Capture the cell that displays the provided text and extract its (X, Y) central coordinate. 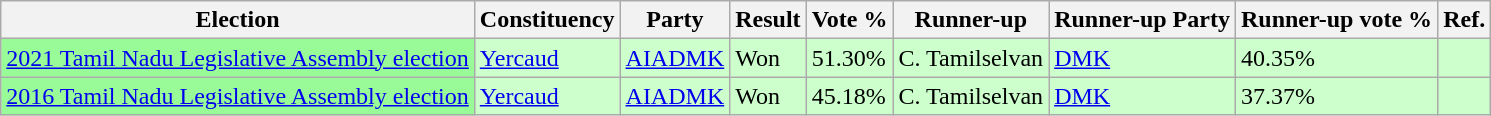
45.18% (850, 96)
Result (768, 20)
Ref. (1464, 20)
37.37% (1336, 96)
Runner-up (971, 20)
Vote % (850, 20)
40.35% (1336, 58)
51.30% (850, 58)
Constituency (547, 20)
Runner-up vote % (1336, 20)
2021 Tamil Nadu Legislative Assembly election (238, 58)
Runner-up Party (1142, 20)
Election (238, 20)
2016 Tamil Nadu Legislative Assembly election (238, 96)
Party (675, 20)
